Locate the cell with the specified text and output its [x, y] center coordinate. 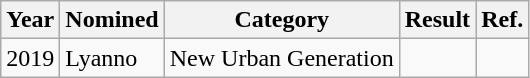
Result [437, 20]
2019 [30, 58]
Ref. [502, 20]
Lyanno [112, 58]
Category [282, 20]
Year [30, 20]
New Urban Generation [282, 58]
Nomined [112, 20]
